Return [X, Y] of the center of cell containing provided text 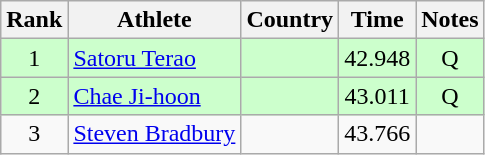
Time [378, 20]
Country [290, 20]
Steven Bradbury [154, 134]
Athlete [154, 20]
1 [34, 58]
3 [34, 134]
43.011 [378, 96]
Rank [34, 20]
Notes [450, 20]
42.948 [378, 58]
2 [34, 96]
Satoru Terao [154, 58]
Chae Ji-hoon [154, 96]
43.766 [378, 134]
